Identify which cell holds the provided text, then report its [X, Y] central coordinate. 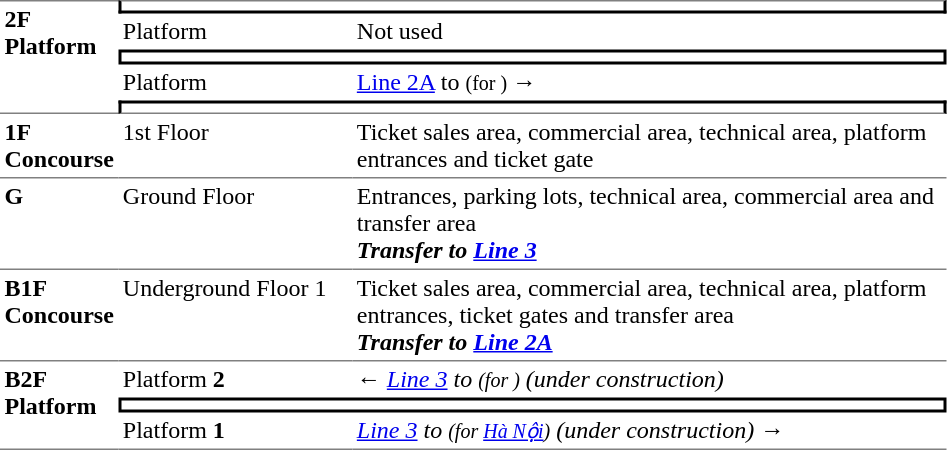
Line 2A to (for ) → [649, 82]
Entrances, parking lots, technical area, commercial area and transfer area Transfer to Line 3 [649, 224]
Line 3 to (for Hà Nội) (under construction) → [649, 431]
← Line 3 to (for ) (under construction) [649, 379]
B1FConcourse [59, 315]
G [59, 224]
Not used [649, 32]
Ticket sales area, commercial area, technical area, platform entrances and ticket gate [649, 146]
Platform 2 [235, 379]
1st Floor [235, 146]
Ground Floor [235, 224]
1FConcourse [59, 146]
2FPlatform [59, 57]
Ticket sales area, commercial area, technical area, platform entrances, ticket gates and transfer area Transfer to Line 2A [649, 315]
Underground Floor 1 [235, 315]
Platform 1 [235, 431]
B2FPlatform [59, 405]
